Search for the cell housing the specified text and yield its (x, y) center coordinate. 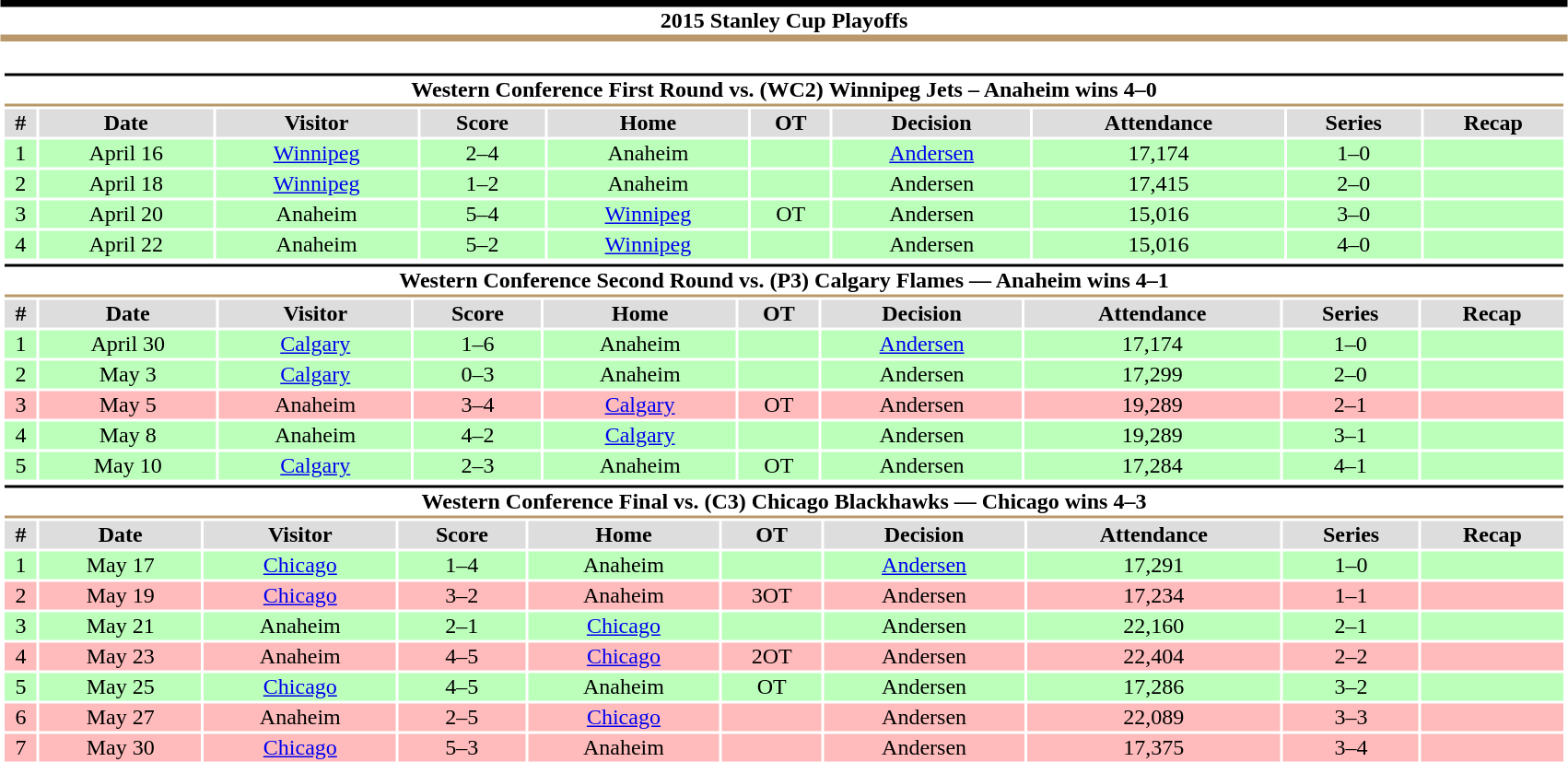
May 5 (128, 404)
May 25 (121, 686)
5–4 (483, 215)
May 10 (128, 465)
Western Conference Second Round vs. (P3) Calgary Flames — Anaheim wins 4–1 (783, 280)
17,234 (1153, 596)
3–0 (1354, 215)
7 (20, 747)
4–1 (1351, 465)
May 30 (121, 747)
1–1 (1351, 596)
2OT (772, 657)
17,299 (1153, 375)
May 8 (128, 436)
May 21 (121, 626)
17,375 (1153, 747)
17,291 (1153, 565)
May 23 (121, 657)
April 22 (125, 244)
2–2 (1351, 657)
4–0 (1354, 244)
2–3 (477, 465)
22,404 (1153, 657)
3–1 (1351, 436)
5–2 (483, 244)
17,284 (1153, 465)
May 19 (121, 596)
1–4 (462, 565)
4–2 (477, 436)
April 16 (125, 154)
2–5 (462, 718)
5–3 (462, 747)
May 17 (121, 565)
2015 Stanley Cup Playoffs (784, 20)
April 20 (125, 215)
3–3 (1351, 718)
6 (20, 718)
May 3 (128, 375)
3OT (772, 596)
0–3 (477, 375)
17,415 (1159, 183)
2–4 (483, 154)
April 30 (128, 344)
April 18 (125, 183)
22,089 (1153, 718)
22,160 (1153, 626)
Western Conference Final vs. (C3) Chicago Blackhawks — Chicago wins 4–3 (783, 501)
Western Conference First Round vs. (WC2) Winnipeg Jets – Anaheim wins 4–0 (783, 90)
17,286 (1153, 686)
May 27 (121, 718)
1–2 (483, 183)
1–6 (477, 344)
